Return the [X, Y] coordinate for the center point of the cell that contains the specified text.  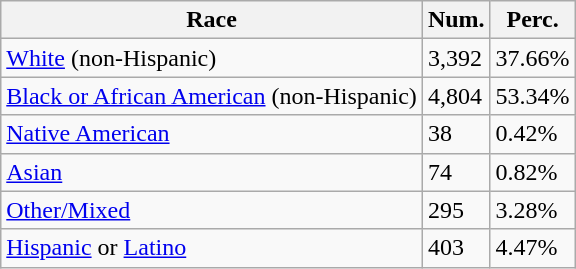
Asian [212, 172]
38 [456, 134]
3,392 [456, 58]
Race [212, 20]
Hispanic or Latino [212, 248]
Perc. [532, 20]
37.66% [532, 58]
Num. [456, 20]
Black or African American (non-Hispanic) [212, 96]
0.42% [532, 134]
Native American [212, 134]
74 [456, 172]
Other/Mixed [212, 210]
295 [456, 210]
White (non-Hispanic) [212, 58]
4.47% [532, 248]
403 [456, 248]
53.34% [532, 96]
4,804 [456, 96]
3.28% [532, 210]
0.82% [532, 172]
